Extract the [X, Y] coordinate from the center of the cell holding the provided text.  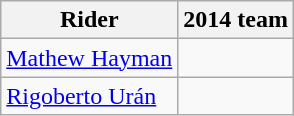
Mathew Hayman [90, 58]
Rigoberto Urán [90, 96]
Rider [90, 20]
2014 team [236, 20]
